Locate the cell with the specified text and output its (X, Y) center coordinate. 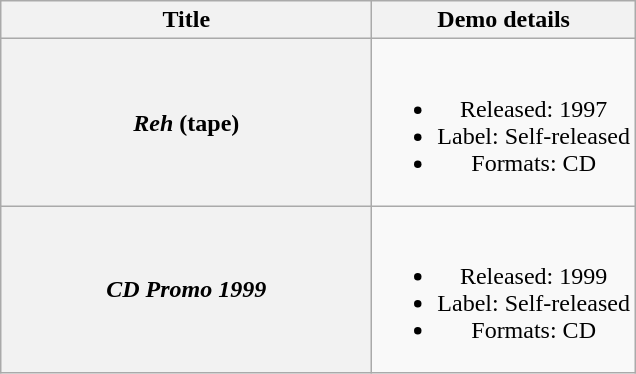
Title (186, 20)
CD Promo 1999 (186, 290)
Released: 1999Label: Self-releasedFormats: CD (504, 290)
Released: 1997Label: Self-releasedFormats: CD (504, 122)
Reh (tape) (186, 122)
Demo details (504, 20)
